Provide the (X, Y) coordinate of the cell's center where the given text is located.  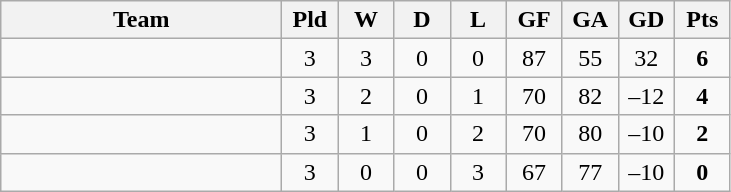
D (422, 20)
55 (590, 58)
Team (142, 20)
6 (702, 58)
GA (590, 20)
77 (590, 172)
32 (646, 58)
L (478, 20)
–12 (646, 96)
82 (590, 96)
87 (534, 58)
W (366, 20)
80 (590, 134)
67 (534, 172)
Pts (702, 20)
4 (702, 96)
GF (534, 20)
GD (646, 20)
Pld (310, 20)
